Determine the (x, y) coordinate at the center of the cell enclosing the given text.  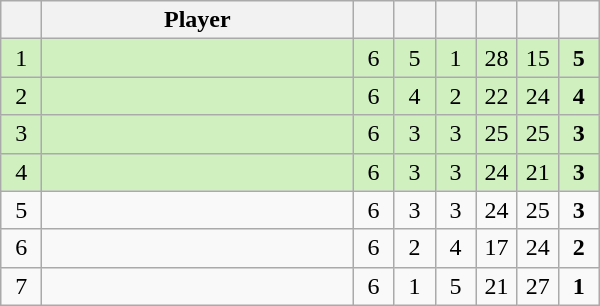
Player (198, 20)
22 (496, 96)
7 (22, 286)
17 (496, 248)
28 (496, 58)
15 (538, 58)
27 (538, 286)
